Extract the (X, Y) coordinate from the center of the cell holding the provided text.  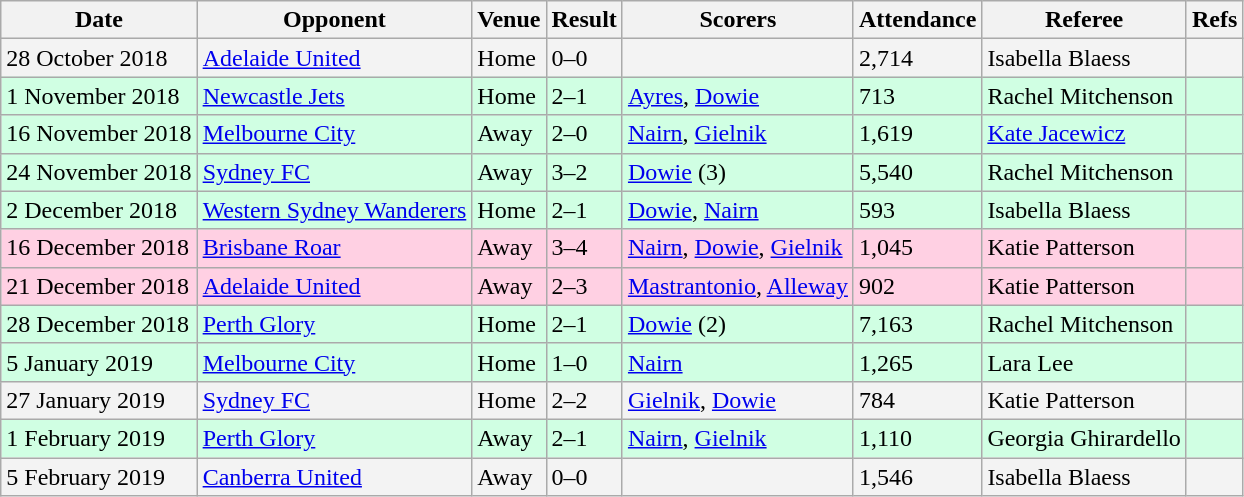
27 January 2019 (99, 400)
7,163 (917, 324)
21 December 2018 (99, 286)
Gielnik, Dowie (738, 400)
3–2 (584, 172)
Dowie (2) (738, 324)
28 October 2018 (99, 58)
5,540 (917, 172)
Lara Lee (1084, 362)
1,619 (917, 134)
Ayres, Dowie (738, 96)
Kate Jacewicz (1084, 134)
Canberra United (334, 477)
902 (917, 286)
Newcastle Jets (334, 96)
Western Sydney Wanderers (334, 210)
2–2 (584, 400)
Venue (509, 20)
5 February 2019 (99, 477)
Date (99, 20)
Scorers (738, 20)
5 January 2019 (99, 362)
713 (917, 96)
1,546 (917, 477)
2 December 2018 (99, 210)
593 (917, 210)
Opponent (334, 20)
1,045 (917, 248)
3–4 (584, 248)
1 November 2018 (99, 96)
2,714 (917, 58)
16 December 2018 (99, 248)
784 (917, 400)
Result (584, 20)
2–3 (584, 286)
Referee (1084, 20)
Dowie, Nairn (738, 210)
28 December 2018 (99, 324)
1,265 (917, 362)
Georgia Ghirardello (1084, 438)
24 November 2018 (99, 172)
1,110 (917, 438)
2–0 (584, 134)
1 February 2019 (99, 438)
Nairn (738, 362)
16 November 2018 (99, 134)
Attendance (917, 20)
Brisbane Roar (334, 248)
Mastrantonio, Alleway (738, 286)
Nairn, Dowie, Gielnik (738, 248)
Refs (1214, 20)
Dowie (3) (738, 172)
1–0 (584, 362)
